Identify which cell holds the provided text, then report its [x, y] central coordinate. 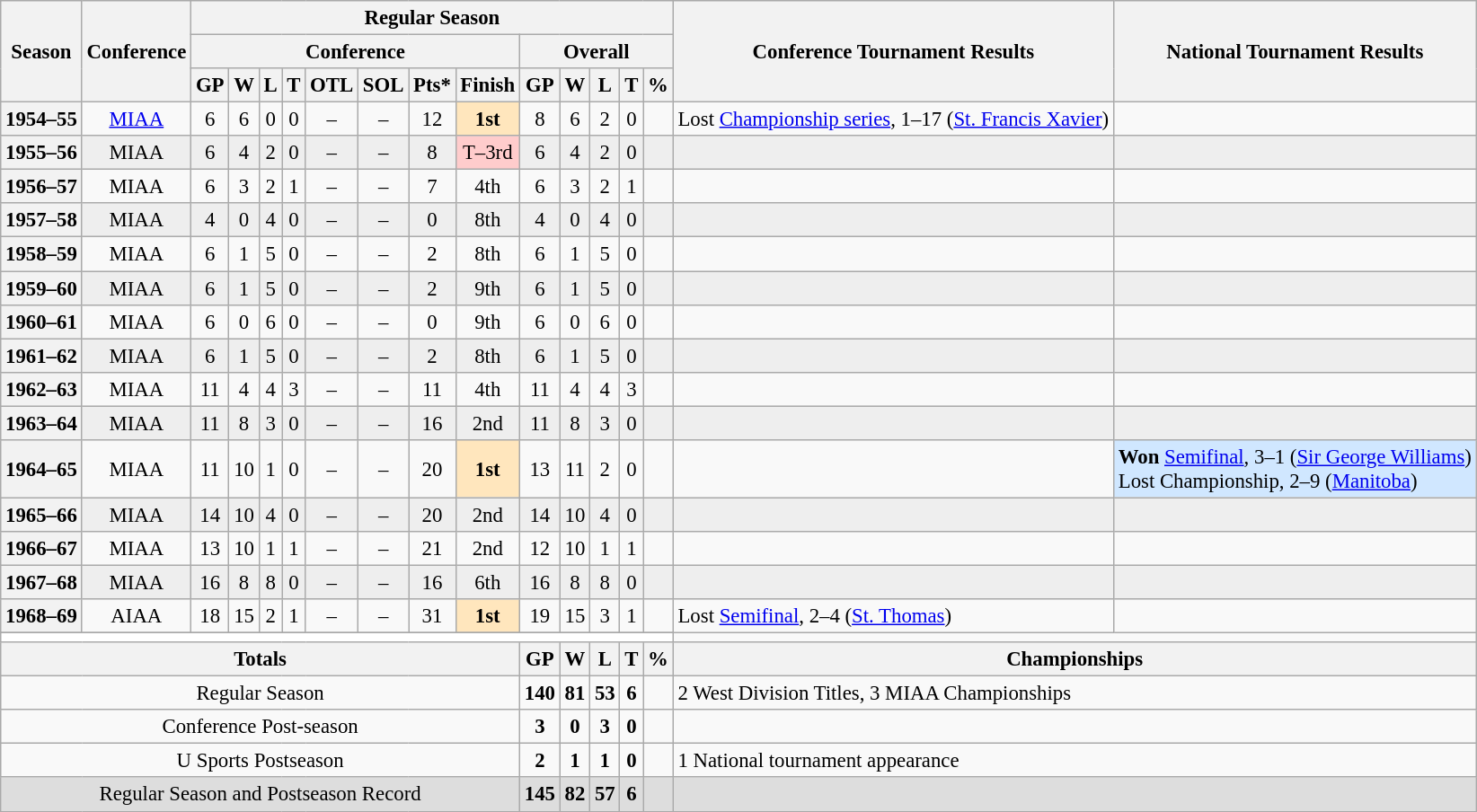
Totals [261, 659]
1954–55 [41, 119]
1 National tournament appearance [1075, 761]
1956–57 [41, 187]
1966–67 [41, 549]
140 [539, 693]
Regular Season and Postseason Record [261, 795]
1959–60 [41, 288]
U Sports Postseason [261, 761]
1957–58 [41, 220]
AIAA [137, 616]
1962–63 [41, 389]
19 [539, 616]
18 [210, 616]
7 [432, 187]
82 [575, 795]
21 [432, 549]
1960–61 [41, 322]
57 [606, 795]
1965–66 [41, 515]
T–3rd [487, 153]
Conference Tournament Results [893, 52]
81 [575, 693]
Pts* [432, 85]
Championships [1075, 659]
Finish [487, 85]
Lost Championship series, 1–17 (St. Francis Xavier) [893, 119]
31 [432, 616]
Conference Post-season [261, 727]
1967–68 [41, 582]
1958–59 [41, 254]
2 West Division Titles, 3 MIAA Championships [1075, 693]
Overall [597, 52]
SOL [384, 85]
1955–56 [41, 153]
Lost Semifinal, 2–4 (St. Thomas) [893, 616]
1964–65 [41, 469]
53 [606, 693]
6th [487, 582]
1961–62 [41, 356]
OTL [332, 85]
Season [41, 52]
1963–64 [41, 423]
145 [539, 795]
1968–69 [41, 616]
National Tournament Results [1295, 52]
Won Semifinal, 3–1 (Sir George Williams)Lost Championship, 2–9 (Manitoba) [1295, 469]
